Pinpoint the cell where the given text exists, returning its (x, y) midpoint coordinate. 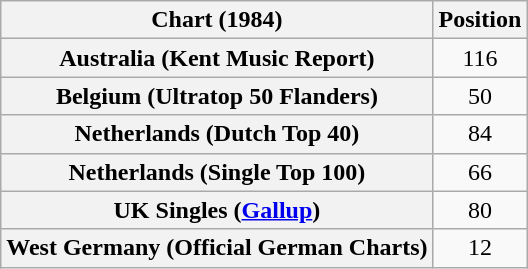
Netherlands (Single Top 100) (217, 172)
12 (480, 248)
Belgium (Ultratop 50 Flanders) (217, 96)
West Germany (Official German Charts) (217, 248)
84 (480, 134)
Position (480, 20)
Netherlands (Dutch Top 40) (217, 134)
50 (480, 96)
Chart (1984) (217, 20)
UK Singles (Gallup) (217, 210)
80 (480, 210)
116 (480, 58)
66 (480, 172)
Australia (Kent Music Report) (217, 58)
